Determine the [X, Y] coordinate at the center of the cell enclosing the given text.  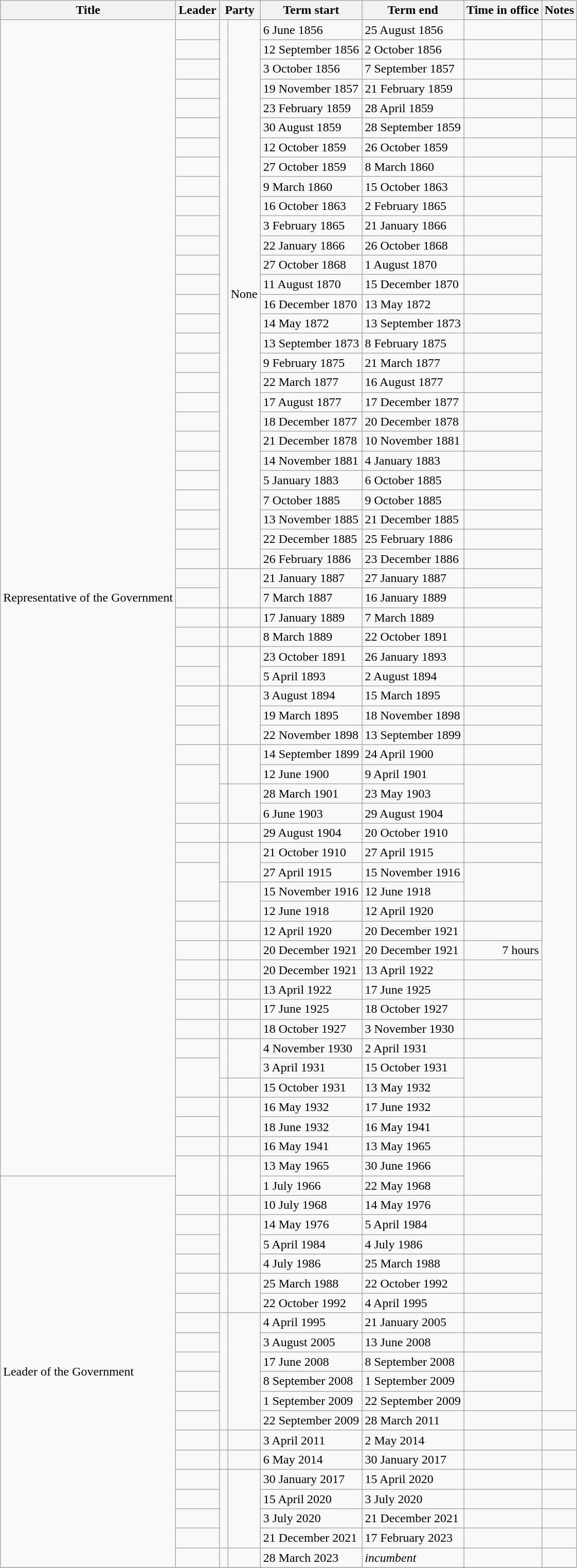
6 June 1856 [311, 30]
3 August 2005 [311, 1342]
1 July 1966 [311, 1185]
21 December 1878 [311, 441]
28 September 1859 [413, 128]
27 October 1868 [311, 265]
21 October 1910 [311, 852]
21 January 1887 [311, 578]
2 May 2014 [413, 1440]
23 October 1891 [311, 657]
15 December 1870 [413, 285]
21 March 1877 [413, 363]
10 July 1968 [311, 1205]
7 hours [503, 950]
20 October 1910 [413, 833]
19 November 1857 [311, 89]
3 April 1931 [311, 1068]
8 March 1889 [311, 637]
26 February 1886 [311, 558]
13 November 1885 [311, 519]
13 September 1899 [413, 735]
26 October 1868 [413, 245]
21 February 1859 [413, 89]
24 April 1900 [413, 754]
Representative of the Government [88, 598]
22 October 1891 [413, 637]
9 October 1885 [413, 500]
22 November 1898 [311, 735]
Term end [413, 10]
15 March 1895 [413, 696]
3 February 1865 [311, 225]
4 November 1930 [311, 1048]
7 March 1887 [311, 598]
18 November 1898 [413, 715]
3 November 1930 [413, 1029]
14 November 1881 [311, 461]
17 August 1877 [311, 402]
7 September 1857 [413, 69]
25 February 1886 [413, 539]
5 April 1893 [311, 676]
25 August 1856 [413, 30]
21 December 1885 [413, 519]
17 February 2023 [413, 1538]
13 May 1872 [413, 304]
13 June 2008 [413, 1342]
17 June 1932 [413, 1107]
12 October 1859 [311, 147]
17 June 2008 [311, 1362]
1 August 1870 [413, 265]
21 January 1866 [413, 225]
Term start [311, 10]
Notes [559, 10]
16 May 1932 [311, 1107]
7 March 1889 [413, 618]
3 August 1894 [311, 696]
6 May 2014 [311, 1459]
Party [240, 10]
Time in office [503, 10]
30 August 1859 [311, 128]
5 January 1883 [311, 480]
16 August 1877 [413, 382]
23 May 1903 [413, 794]
2 October 1856 [413, 49]
None [244, 294]
23 February 1859 [311, 108]
12 June 1900 [311, 774]
30 June 1966 [413, 1166]
19 March 1895 [311, 715]
9 March 1860 [311, 186]
2 August 1894 [413, 676]
incumbent [413, 1558]
2 April 1931 [413, 1048]
15 October 1863 [413, 186]
6 June 1903 [311, 813]
9 February 1875 [311, 363]
16 January 1889 [413, 598]
22 May 1968 [413, 1185]
22 March 1877 [311, 382]
Leader [197, 10]
16 October 1863 [311, 206]
20 December 1878 [413, 421]
9 April 1901 [413, 774]
12 September 1856 [311, 49]
28 March 1901 [311, 794]
6 October 1885 [413, 480]
14 September 1899 [311, 754]
17 January 1889 [311, 618]
26 October 1859 [413, 147]
17 December 1877 [413, 402]
14 May 1872 [311, 324]
3 April 2011 [311, 1440]
Leader of the Government [88, 1371]
27 January 1887 [413, 578]
28 March 2023 [311, 1558]
22 January 1866 [311, 245]
18 June 1932 [311, 1126]
16 December 1870 [311, 304]
23 December 1886 [413, 558]
26 January 1893 [413, 657]
7 October 1885 [311, 500]
28 April 1859 [413, 108]
8 February 1875 [413, 343]
18 December 1877 [311, 421]
27 October 1859 [311, 167]
8 March 1860 [413, 167]
4 January 1883 [413, 461]
Title [88, 10]
22 December 1885 [311, 539]
13 May 1932 [413, 1087]
21 January 2005 [413, 1323]
3 October 1856 [311, 69]
2 February 1865 [413, 206]
11 August 1870 [311, 285]
28 March 2011 [413, 1420]
10 November 1881 [413, 441]
